For the text-containing cell, return its midpoint in (x, y) coordinate format. 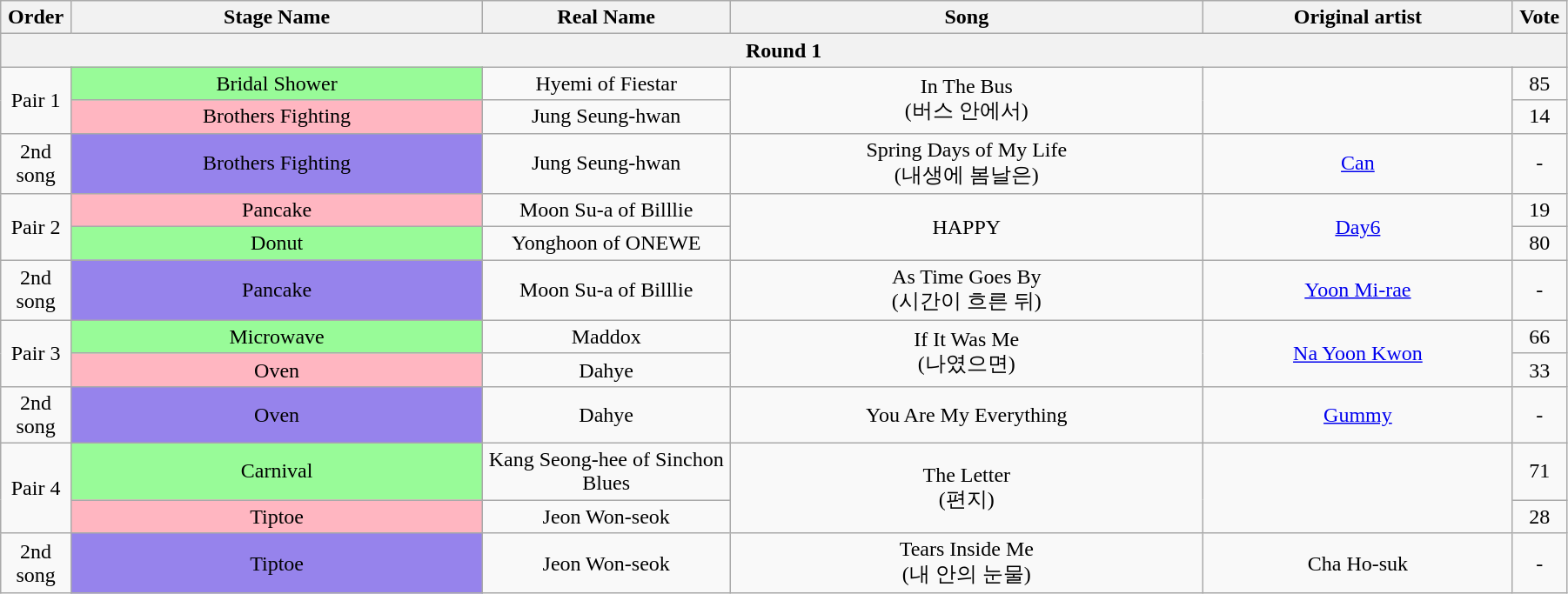
Day6 (1357, 227)
66 (1540, 337)
Original artist (1357, 17)
14 (1540, 117)
Pair 4 (37, 487)
Tears Inside Me(내 안의 눈물) (967, 564)
19 (1540, 210)
33 (1540, 370)
Maddox (606, 337)
Gummy (1357, 414)
Kang Seong-hee of Sinchon Blues (606, 471)
Real Name (606, 17)
Spring Days of My Life(내생에 봄날은) (967, 164)
Bridal Shower (277, 83)
Stage Name (277, 17)
Yoon Mi-rae (1357, 290)
Pair 2 (37, 227)
Microwave (277, 337)
Cha Ho-suk (1357, 564)
In The Bus(버스 안에서) (967, 100)
Song (967, 17)
Yonghoon of ONEWE (606, 244)
Order (37, 17)
Pair 3 (37, 353)
If It Was Me(나였으면) (967, 353)
Can (1357, 164)
Pair 1 (37, 100)
Carnival (277, 471)
85 (1540, 83)
Donut (277, 244)
As Time Goes By(시간이 흐른 뒤) (967, 290)
Hyemi of Fiestar (606, 83)
The Letter(편지) (967, 487)
28 (1540, 516)
71 (1540, 471)
Round 1 (784, 50)
HAPPY (967, 227)
You Are My Everything (967, 414)
Vote (1540, 17)
Na Yoon Kwon (1357, 353)
80 (1540, 244)
